Provide the (x, y) coordinate of the cell's center where the given text is located.  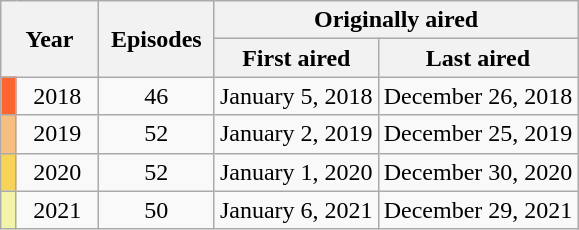
2018 (57, 96)
Last aired (478, 58)
January 2, 2019 (296, 134)
50 (156, 210)
Originally aired (396, 20)
2020 (57, 172)
2021 (57, 210)
46 (156, 96)
December 29, 2021 (478, 210)
January 1, 2020 (296, 172)
December 26, 2018 (478, 96)
2019 (57, 134)
First aired (296, 58)
December 30, 2020 (478, 172)
Year (50, 39)
January 6, 2021 (296, 210)
December 25, 2019 (478, 134)
January 5, 2018 (296, 96)
Episodes (156, 39)
